For the text-containing cell, return its midpoint in (x, y) coordinate format. 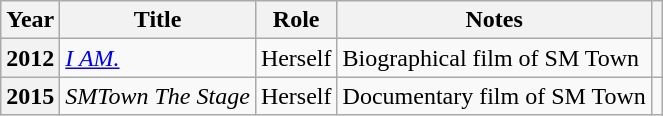
Role (296, 20)
2012 (30, 58)
Documentary film of SM Town (494, 96)
Biographical film of SM Town (494, 58)
SMTown The Stage (158, 96)
I AM. (158, 58)
Year (30, 20)
Title (158, 20)
2015 (30, 96)
Notes (494, 20)
